Return the (x, y) coordinate for the center point of the cell that contains the specified text.  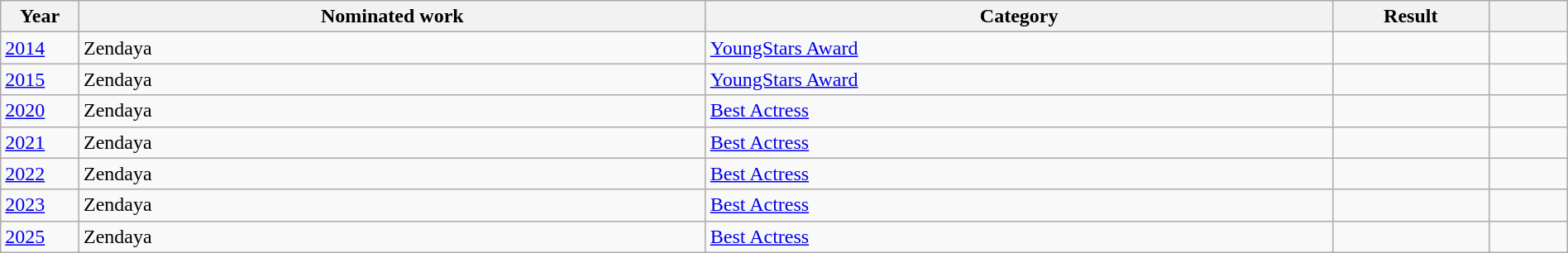
Category (1019, 17)
2025 (40, 236)
2023 (40, 205)
Nominated work (392, 17)
2022 (40, 174)
2014 (40, 48)
Result (1411, 17)
Year (40, 17)
2020 (40, 111)
2021 (40, 142)
2015 (40, 79)
